Search for the cell housing the specified text and yield its [X, Y] center coordinate. 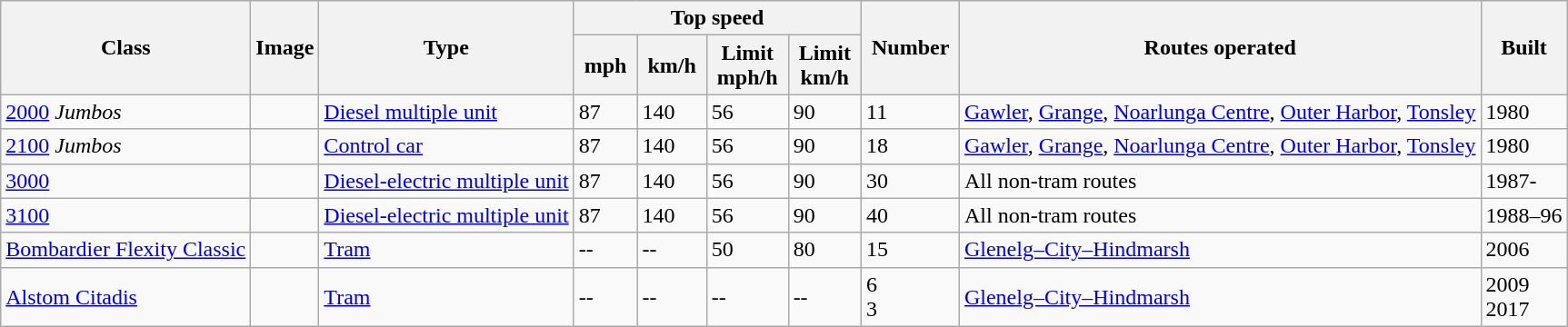
1987- [1523, 181]
Built [1523, 47]
Limit km/h [824, 65]
40 [910, 215]
3100 [125, 215]
15 [910, 250]
Type [446, 47]
63 [910, 296]
Control car [446, 146]
Limit mph/h [747, 65]
Routes operated [1220, 47]
50 [747, 250]
30 [910, 181]
2006 [1523, 250]
2000 Jumbos [125, 112]
80 [824, 250]
20092017 [1523, 296]
11 [910, 112]
Number [910, 47]
Bombardier Flexity Classic [125, 250]
Diesel multiple unit [446, 112]
Image [285, 47]
Top speed [717, 18]
3000 [125, 181]
Class [125, 47]
km/h [672, 65]
2100 Jumbos [125, 146]
1988–96 [1523, 215]
mph [605, 65]
18 [910, 146]
Alstom Citadis [125, 296]
